Pinpoint the cell where the given text exists, returning its (X, Y) midpoint coordinate. 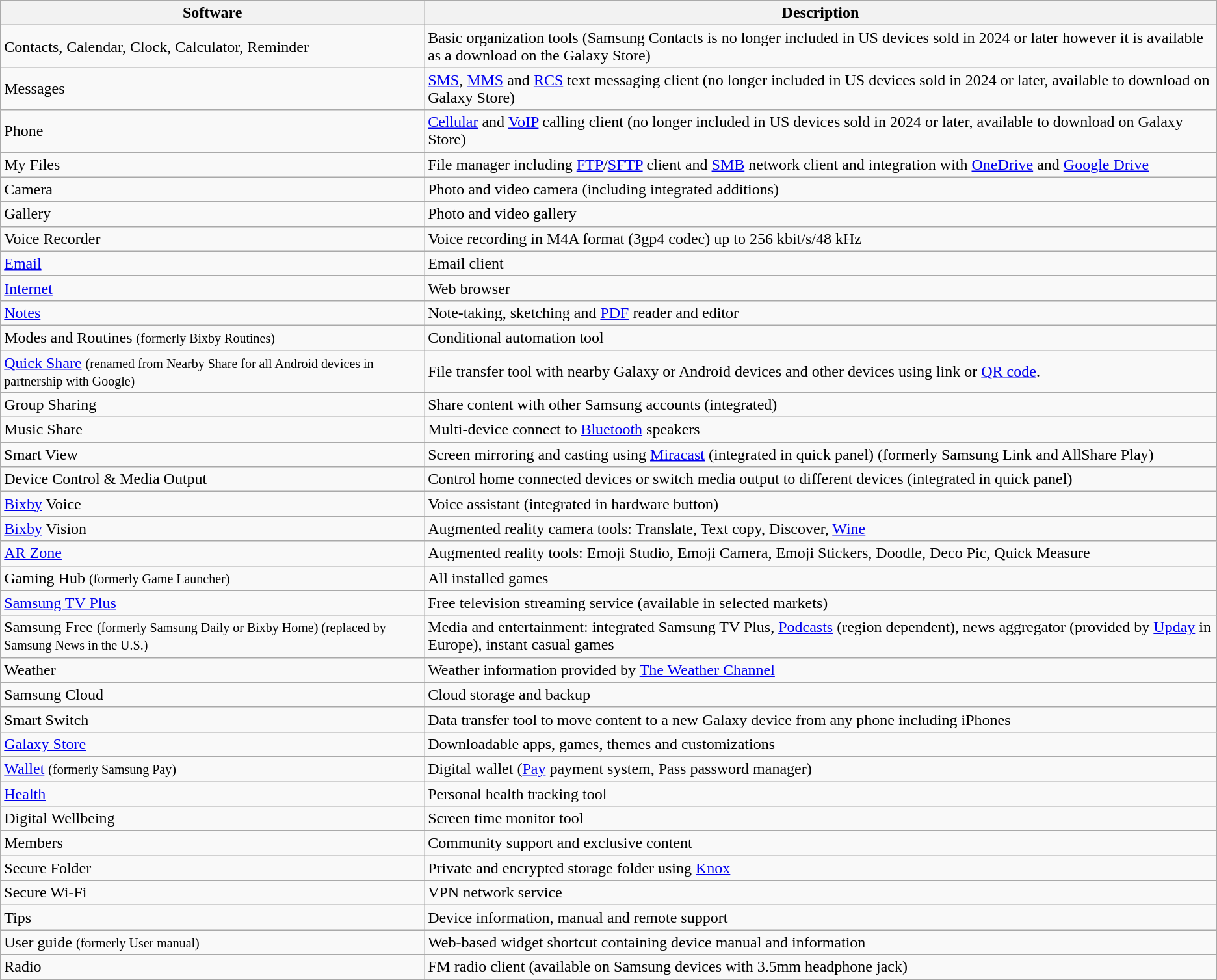
Gallery (213, 214)
Augmented reality camera tools: Translate, Text copy, Discover, Wine (820, 529)
SMS, MMS and RCS text messaging client (no longer included in US devices sold in 2024 or later, available to download on Galaxy Store) (820, 88)
Health (213, 794)
Augmented reality tools: Emoji Studio, Emoji Camera, Emoji Stickers, Doodle, Deco Pic, Quick Measure (820, 553)
Samsung TV Plus (213, 603)
Free television streaming service (available in selected markets) (820, 603)
Members (213, 843)
Screen mirroring and casting using Miracast (integrated in quick panel) (formerly Samsung Link and AllShare Play) (820, 455)
Email (213, 263)
Private and encrypted storage folder using Knox (820, 868)
Cloud storage and backup (820, 695)
Samsung Free (formerly Samsung Daily or Bixby Home) (replaced by Samsung News in the U.S.) (213, 636)
All installed games (820, 578)
Media and entertainment: integrated Samsung TV Plus, Podcasts (region dependent), news aggregator (provided by Upday in Europe), instant casual games (820, 636)
Secure Folder (213, 868)
Screen time monitor tool (820, 819)
Tips (213, 918)
Data transfer tool to move content to a new Galaxy device from any phone including iPhones (820, 719)
Downloadable apps, games, themes and customizations (820, 744)
Photo and video camera (including integrated additions) (820, 189)
Digital Wellbeing (213, 819)
Note-taking, sketching and PDF reader and editor (820, 313)
File manager including FTP/SFTP client and SMB network client and integration with OneDrive and Google Drive (820, 165)
Notes (213, 313)
Voice assistant (integrated in hardware button) (820, 504)
Software (213, 13)
Community support and exclusive content (820, 843)
Group Sharing (213, 405)
Samsung Cloud (213, 695)
User guide (formerly User manual) (213, 942)
Weather (213, 670)
My Files (213, 165)
Secure Wi-Fi (213, 893)
AR Zone (213, 553)
Description (820, 13)
Phone (213, 131)
Modes and Routines (formerly Bixby Routines) (213, 338)
Internet (213, 288)
Bixby Vision (213, 529)
Messages (213, 88)
Galaxy Store (213, 744)
Multi-device connect to Bluetooth speakers (820, 430)
Bixby Voice (213, 504)
Web browser (820, 288)
Wallet (formerly Samsung Pay) (213, 769)
VPN network service (820, 893)
Quick Share (renamed from Nearby Share for all Android devices in partnership with Google) (213, 371)
Voice recording in M4A format (3gp4 codec) up to 256 kbit/s/48 kHz (820, 239)
Email client (820, 263)
Voice Recorder (213, 239)
Photo and video gallery (820, 214)
Device Control & Media Output (213, 479)
Digital wallet (Pay payment system, Pass password manager) (820, 769)
Music Share (213, 430)
Weather information provided by The Weather Channel (820, 670)
Camera (213, 189)
Share content with other Samsung accounts (integrated) (820, 405)
Contacts, Calendar, Clock, Calculator, Reminder (213, 47)
Web-based widget shortcut containing device manual and information (820, 942)
File transfer tool with nearby Galaxy or Android devices and other devices using link or QR code. (820, 371)
Control home connected devices or switch media output to different devices (integrated in quick panel) (820, 479)
Smart View (213, 455)
Personal health tracking tool (820, 794)
Conditional automation tool (820, 338)
Smart Switch (213, 719)
FM radio client (available on Samsung devices with 3.5mm headphone jack) (820, 967)
Radio (213, 967)
Gaming Hub (formerly Game Launcher) (213, 578)
Cellular and VoIP calling client (no longer included in US devices sold in 2024 or later, available to download on Galaxy Store) (820, 131)
Device information, manual and remote support (820, 918)
